From the cell containing the given text, extract its center point as (X, Y) coordinate. 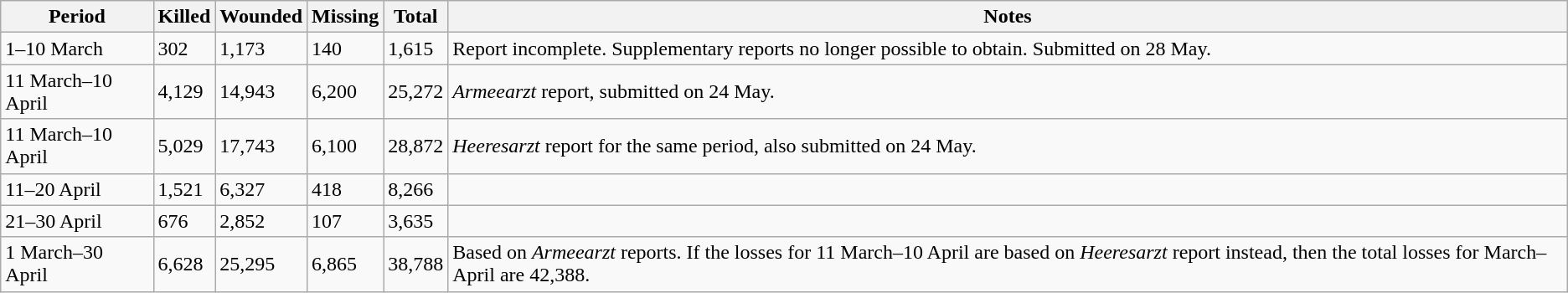
Armeearzt report, submitted on 24 May. (1008, 92)
6,865 (345, 265)
Missing (345, 17)
6,200 (345, 92)
1,173 (261, 49)
21–30 April (77, 221)
17,743 (261, 146)
302 (184, 49)
1,615 (415, 49)
4,129 (184, 92)
Period (77, 17)
2,852 (261, 221)
418 (345, 189)
Total (415, 17)
6,327 (261, 189)
38,788 (415, 265)
28,872 (415, 146)
11–20 April (77, 189)
Report incomplete. Supplementary reports no longer possible to obtain. Submitted on 28 May. (1008, 49)
Killed (184, 17)
5,029 (184, 146)
6,100 (345, 146)
107 (345, 221)
Wounded (261, 17)
25,295 (261, 265)
6,628 (184, 265)
3,635 (415, 221)
140 (345, 49)
Heeresarzt report for the same period, also submitted on 24 May. (1008, 146)
676 (184, 221)
8,266 (415, 189)
1,521 (184, 189)
1 March–30 April (77, 265)
1–10 March (77, 49)
Notes (1008, 17)
14,943 (261, 92)
25,272 (415, 92)
